Identify which cell holds the provided text, then report its [X, Y] central coordinate. 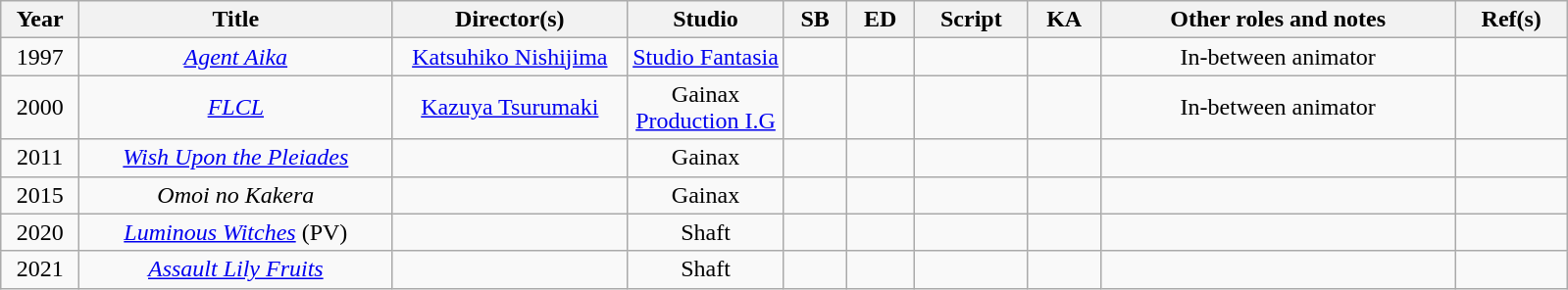
Script [972, 20]
2015 [40, 195]
Other roles and notes [1278, 20]
Wish Upon the Pleiades [235, 158]
Luminous Witches (PV) [235, 232]
Studio [706, 20]
KA [1064, 20]
2000 [40, 108]
ED [881, 20]
GainaxProduction I.G [706, 108]
Assault Lily Fruits [235, 269]
Director(s) [510, 20]
SB [814, 20]
Katsuhiko Nishijima [510, 57]
Ref(s) [1511, 20]
Studio Fantasia [706, 57]
Kazuya Tsurumaki [510, 108]
Agent Aika [235, 57]
Omoi no Kakera [235, 195]
2020 [40, 232]
Year [40, 20]
FLCL [235, 108]
Title [235, 20]
1997 [40, 57]
2021 [40, 269]
2011 [40, 158]
